Pinpoint the cell where the given text exists, returning its [x, y] midpoint coordinate. 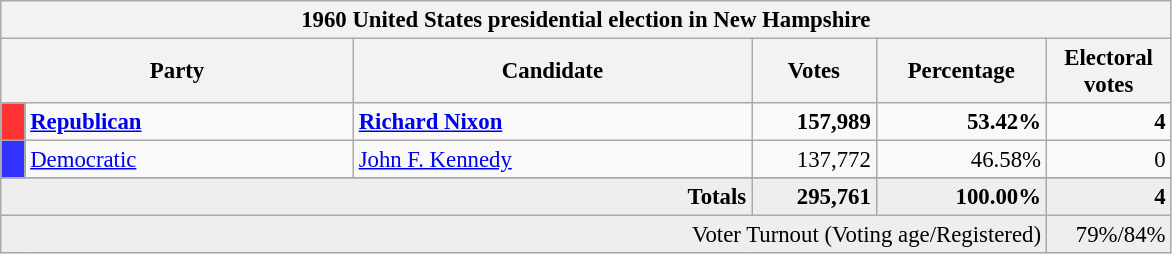
Electoral votes [1108, 72]
0 [1108, 160]
295,761 [814, 197]
Democratic [189, 160]
Richard Nixon [552, 122]
Party [178, 72]
Votes [814, 72]
John F. Kennedy [552, 160]
157,989 [814, 122]
Republican [189, 122]
1960 United States presidential election in New Hampshire [586, 20]
137,772 [814, 160]
53.42% [961, 122]
46.58% [961, 160]
100.00% [961, 197]
Percentage [961, 72]
Totals [376, 197]
79%/84% [1108, 235]
Candidate [552, 72]
Voter Turnout (Voting age/Registered) [524, 235]
